Provide the [x, y] coordinate of the cell's center where the given text is located.  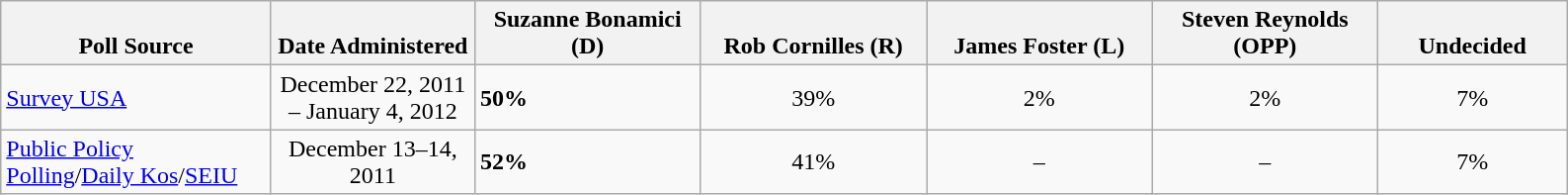
41% [814, 162]
December 13–14, 2011 [372, 162]
Suzanne Bonamici (D) [587, 34]
December 22, 2011 – January 4, 2012 [372, 97]
50% [587, 97]
Rob Cornilles (R) [814, 34]
Poll Source [136, 34]
Steven Reynolds (OPP) [1265, 34]
52% [587, 162]
39% [814, 97]
Undecided [1472, 34]
James Foster (L) [1039, 34]
Survey USA [136, 97]
Public Policy Polling/Daily Kos/SEIU [136, 162]
Date Administered [372, 34]
